For the text-containing cell, return its midpoint in (X, Y) coordinate format. 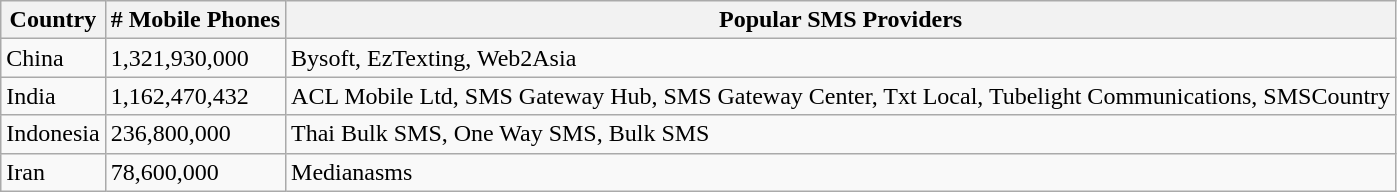
Medianasms (841, 172)
236,800,000 (195, 134)
Popular SMS Providers (841, 20)
Iran (53, 172)
1,162,470,432 (195, 96)
# Mobile Phones (195, 20)
1,321,930,000 (195, 58)
Country (53, 20)
China (53, 58)
Bysoft, EzTexting, Web2Asia (841, 58)
ACL Mobile Ltd, SMS Gateway Hub, SMS Gateway Center, Txt Local, Tubelight Communications, SMSCountry (841, 96)
Indonesia (53, 134)
Thai Bulk SMS, One Way SMS, Bulk SMS (841, 134)
78,600,000 (195, 172)
India (53, 96)
